Extract the [X, Y] coordinate from the center of the cell holding the provided text.  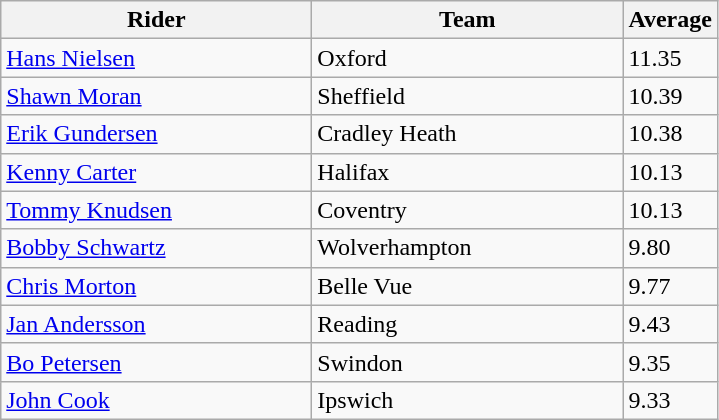
Average [670, 20]
Hans Nielsen [156, 58]
Tommy Knudsen [156, 210]
Chris Morton [156, 286]
Wolverhampton [468, 248]
Jan Andersson [156, 324]
Erik Gundersen [156, 134]
Belle Vue [468, 286]
Bo Petersen [156, 362]
John Cook [156, 400]
Cradley Heath [468, 134]
11.35 [670, 58]
Sheffield [468, 96]
Shawn Moran [156, 96]
Kenny Carter [156, 172]
Reading [468, 324]
9.80 [670, 248]
10.38 [670, 134]
Oxford [468, 58]
9.33 [670, 400]
Swindon [468, 362]
9.43 [670, 324]
Bobby Schwartz [156, 248]
Coventry [468, 210]
Team [468, 20]
Ipswich [468, 400]
Rider [156, 20]
10.39 [670, 96]
9.35 [670, 362]
9.77 [670, 286]
Halifax [468, 172]
